Output the [x, y] coordinate of the center of the cell containing the given text.  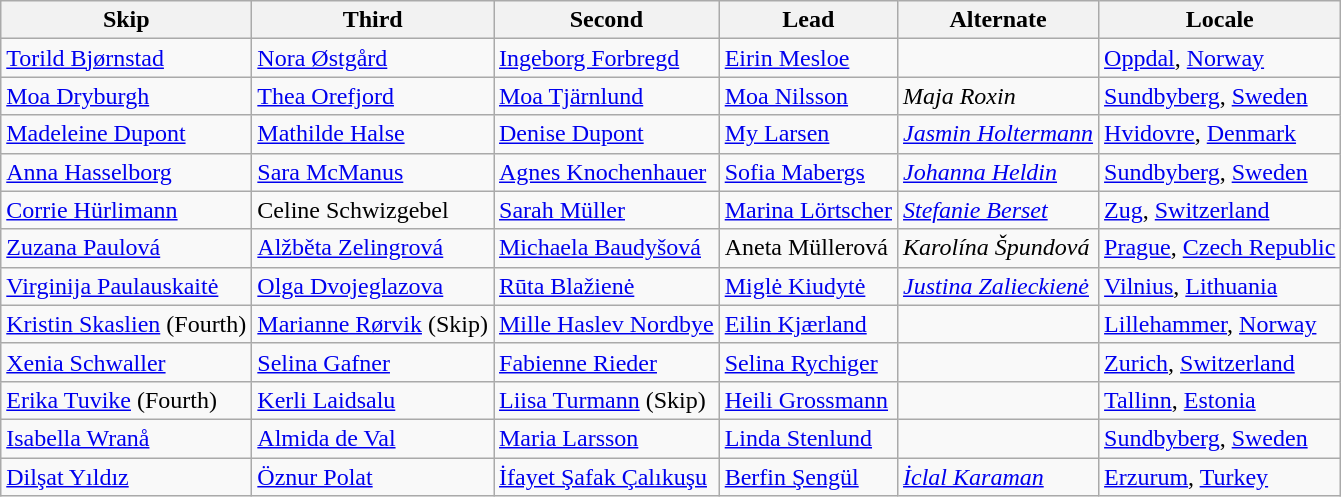
Celine Schwizgebel [373, 210]
Selina Rychiger [808, 362]
Eirin Mesloe [808, 58]
Eilin Kjærland [808, 324]
Agnes Knochenhauer [607, 172]
Miglė Kiudytė [808, 286]
Hvidovre, Denmark [1220, 134]
Olga Dvojeglazova [373, 286]
Zurich, Switzerland [1220, 362]
Zuzana Paulová [126, 248]
Mille Haslev Nordbye [607, 324]
Karolína Špundová [998, 248]
Corrie Hürlimann [126, 210]
Oppdal, Norway [1220, 58]
Liisa Turmann (Skip) [607, 400]
Maja Roxin [998, 96]
İfayet Şafak Çalıkuşu [607, 477]
Skip [126, 20]
Nora Østgård [373, 58]
Alžběta Zelingrová [373, 248]
Fabienne Rieder [607, 362]
Virginija Paulauskaitė [126, 286]
Torild Bjørnstad [126, 58]
Heili Grossmann [808, 400]
Sarah Müller [607, 210]
Xenia Schwaller [126, 362]
Prague, Czech Republic [1220, 248]
Aneta Müllerová [808, 248]
Erika Tuvike (Fourth) [126, 400]
Öznur Polat [373, 477]
Justina Zalieckienė [998, 286]
My Larsen [808, 134]
Moa Dryburgh [126, 96]
Sofia Mabergs [808, 172]
Tallinn, Estonia [1220, 400]
Kristin Skaslien (Fourth) [126, 324]
Maria Larsson [607, 438]
Marina Lörtscher [808, 210]
Michaela Baudyšová [607, 248]
Mathilde Halse [373, 134]
Kerli Laidsalu [373, 400]
Anna Hasselborg [126, 172]
Lead [808, 20]
Dilşat Yıldız [126, 477]
Zug, Switzerland [1220, 210]
Ingeborg Forbregd [607, 58]
Erzurum, Turkey [1220, 477]
Thea Orefjord [373, 96]
Jasmin Holtermann [998, 134]
Alternate [998, 20]
Lillehammer, Norway [1220, 324]
Madeleine Dupont [126, 134]
Johanna Heldin [998, 172]
Stefanie Berset [998, 210]
Isabella Wranå [126, 438]
Vilnius, Lithuania [1220, 286]
Selina Gafner [373, 362]
Denise Dupont [607, 134]
Linda Stenlund [808, 438]
Rūta Blažienė [607, 286]
Almida de Val [373, 438]
Moa Tjärnlund [607, 96]
Moa Nilsson [808, 96]
Locale [1220, 20]
İclal Karaman [998, 477]
Sara McManus [373, 172]
Marianne Rørvik (Skip) [373, 324]
Third [373, 20]
Berfin Şengül [808, 477]
Second [607, 20]
